Return the (X, Y) coordinate for the center point of the cell that contains the specified text.  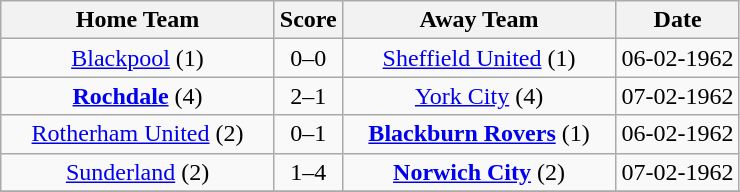
Date (678, 20)
York City (4) (479, 96)
Away Team (479, 20)
Rotherham United (2) (138, 134)
1–4 (308, 172)
Rochdale (4) (138, 96)
Score (308, 20)
Norwich City (2) (479, 172)
Sheffield United (1) (479, 58)
0–0 (308, 58)
2–1 (308, 96)
0–1 (308, 134)
Home Team (138, 20)
Blackpool (1) (138, 58)
Sunderland (2) (138, 172)
Blackburn Rovers (1) (479, 134)
